Search for the cell housing the specified text and yield its [X, Y] center coordinate. 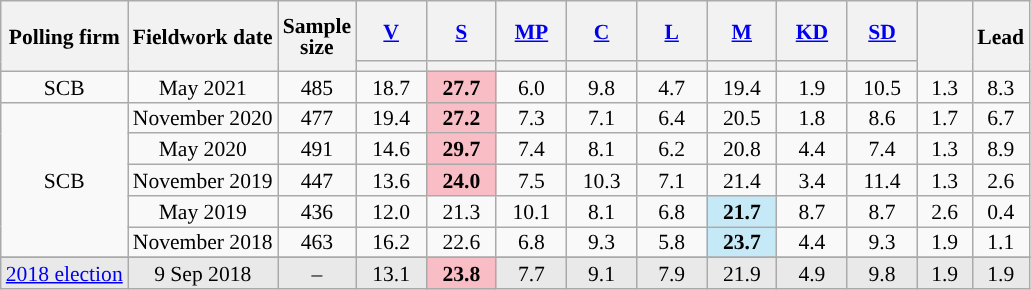
November 2019 [203, 180]
10.3 [601, 180]
1.1 [1000, 242]
– [317, 274]
23.7 [742, 242]
10.1 [531, 212]
Polling firm [64, 36]
14.6 [391, 150]
21.3 [461, 212]
May 2019 [203, 212]
May 2020 [203, 150]
16.2 [391, 242]
May 2021 [203, 86]
Lead [1000, 36]
22.6 [461, 242]
C [601, 31]
3.4 [812, 180]
MP [531, 31]
8.9 [1000, 150]
6.7 [1000, 118]
6.0 [531, 86]
7.5 [531, 180]
13.6 [391, 180]
11.4 [882, 180]
4.9 [812, 274]
V [391, 31]
SD [882, 31]
21.7 [742, 212]
24.0 [461, 180]
5.8 [672, 242]
7.9 [672, 274]
November 2020 [203, 118]
21.4 [742, 180]
23.8 [461, 274]
Fieldwork date [203, 36]
491 [317, 150]
1.7 [944, 118]
18.7 [391, 86]
6.4 [672, 118]
8.6 [882, 118]
20.8 [742, 150]
0.4 [1000, 212]
4.7 [672, 86]
M [742, 31]
2018 election [64, 274]
10.5 [882, 86]
November 2018 [203, 242]
8.3 [1000, 86]
447 [317, 180]
29.7 [461, 150]
L [672, 31]
27.7 [461, 86]
485 [317, 86]
13.1 [391, 274]
477 [317, 118]
9 Sep 2018 [203, 274]
27.2 [461, 118]
7.7 [531, 274]
12.0 [391, 212]
436 [317, 212]
20.5 [742, 118]
Samplesize [317, 36]
463 [317, 242]
6.2 [672, 150]
21.9 [742, 274]
9.1 [601, 274]
S [461, 31]
1.8 [812, 118]
7.3 [531, 118]
KD [812, 31]
